Find where the given text appears and provide that cell's center as [X, Y] coordinate. 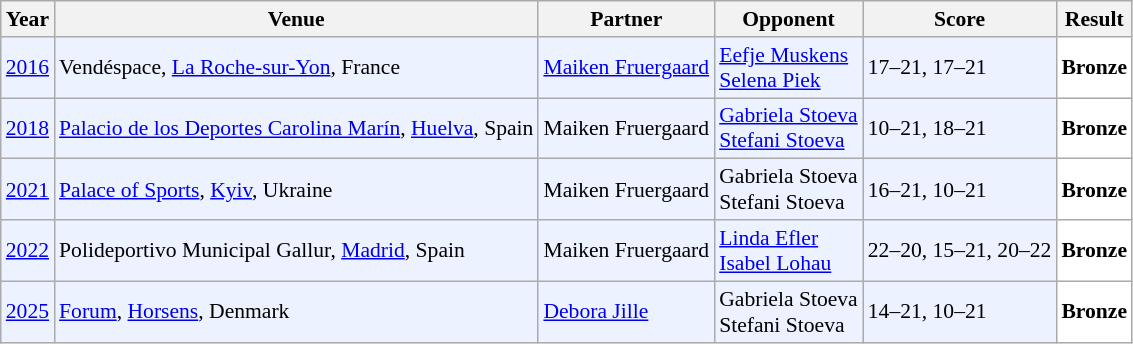
2022 [28, 250]
Year [28, 19]
16–21, 10–21 [960, 190]
Linda Efler Isabel Lohau [788, 250]
Vendéspace, La Roche-sur-Yon, France [296, 68]
Score [960, 19]
Partner [626, 19]
Venue [296, 19]
17–21, 17–21 [960, 68]
Eefje Muskens Selena Piek [788, 68]
Forum, Horsens, Denmark [296, 312]
2021 [28, 190]
Debora Jille [626, 312]
2018 [28, 128]
Polideportivo Municipal Gallur, Madrid, Spain [296, 250]
Palace of Sports, Kyiv, Ukraine [296, 190]
22–20, 15–21, 20–22 [960, 250]
14–21, 10–21 [960, 312]
10–21, 18–21 [960, 128]
Result [1094, 19]
2016 [28, 68]
Palacio de los Deportes Carolina Marín, Huelva, Spain [296, 128]
2025 [28, 312]
Opponent [788, 19]
